Find where the given text appears and provide that cell's center as (x, y) coordinate. 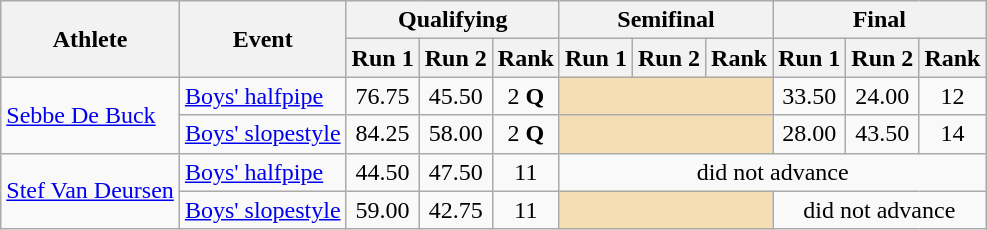
Qualifying (452, 20)
12 (952, 96)
47.50 (456, 172)
43.50 (882, 134)
33.50 (810, 96)
28.00 (810, 134)
Event (262, 39)
Athlete (90, 39)
44.50 (382, 172)
Sebbe De Buck (90, 115)
Final (880, 20)
Semifinal (666, 20)
76.75 (382, 96)
58.00 (456, 134)
84.25 (382, 134)
24.00 (882, 96)
42.75 (456, 210)
45.50 (456, 96)
Stef Van Deursen (90, 191)
59.00 (382, 210)
14 (952, 134)
